Determine the (X, Y) coordinate at the center of the cell enclosing the given text.  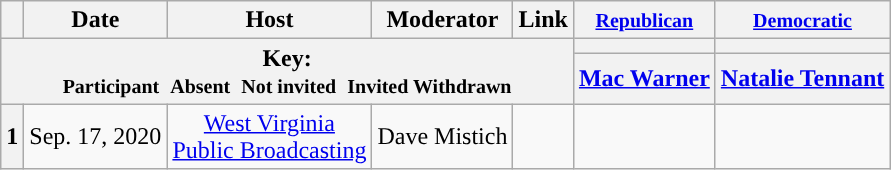
1 (12, 136)
Mac Warner (644, 78)
Dave Mistich (442, 136)
Key: Participant Absent Not invited Invited Withdrawn (288, 72)
West VirginiaPublic Broadcasting (270, 136)
Moderator (442, 20)
Sep. 17, 2020 (96, 136)
Host (270, 20)
Republican (644, 20)
Natalie Tennant (802, 78)
Link (543, 20)
Date (96, 20)
Democratic (802, 20)
